Capture the cell that displays the provided text and extract its (X, Y) central coordinate. 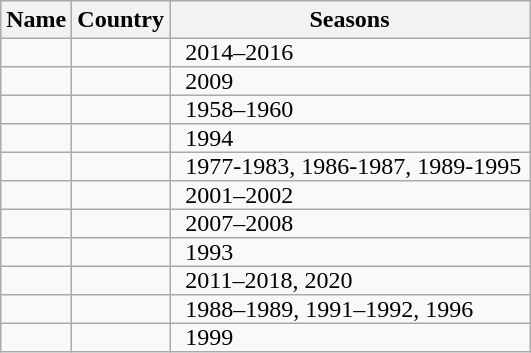
1999 (350, 338)
Country (121, 20)
1993 (350, 252)
2011–2018, 2020 (350, 281)
2009 (350, 81)
Seasons (350, 20)
2014–2016 (350, 53)
1994 (350, 138)
2007–2008 (350, 224)
1958–1960 (350, 110)
1977-1983, 1986-1987, 1989-1995 (350, 167)
Name (36, 20)
2001–2002 (350, 195)
1988–1989, 1991–1992, 1996 (350, 309)
